Locate the cell with the specified text and output its [x, y] center coordinate. 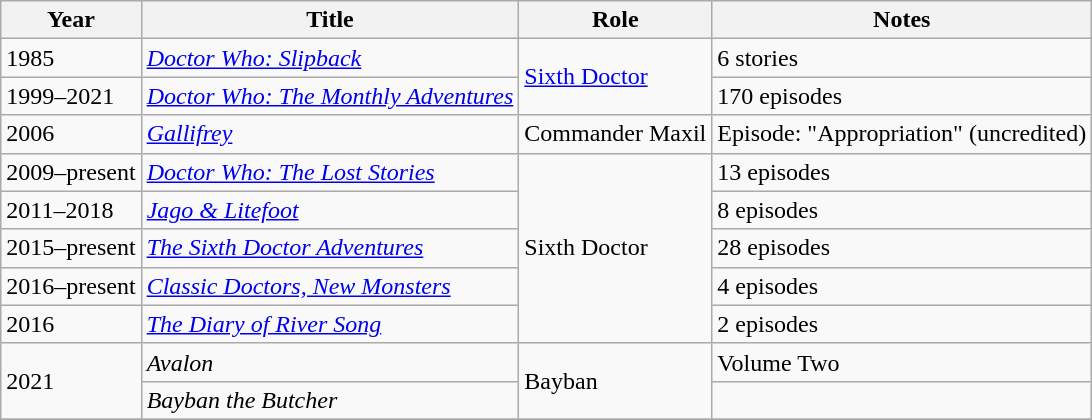
Notes [902, 20]
Gallifrey [330, 134]
1999–2021 [71, 96]
Doctor Who: Slipback [330, 58]
Title [330, 20]
2016–present [71, 286]
2015–present [71, 248]
170 episodes [902, 96]
2006 [71, 134]
13 episodes [902, 172]
2016 [71, 324]
Volume Two [902, 362]
2 episodes [902, 324]
Commander Maxil [616, 134]
2011–2018 [71, 210]
Jago & Litefoot [330, 210]
2021 [71, 381]
Role [616, 20]
1985 [71, 58]
2009–present [71, 172]
4 episodes [902, 286]
Doctor Who: The Monthly Adventures [330, 96]
Bayban [616, 381]
Episode: "Appropriation" (uncredited) [902, 134]
6 stories [902, 58]
Bayban the Butcher [330, 400]
Classic Doctors, New Monsters [330, 286]
The Sixth Doctor Adventures [330, 248]
The Diary of River Song [330, 324]
Avalon [330, 362]
28 episodes [902, 248]
8 episodes [902, 210]
Year [71, 20]
Doctor Who: The Lost Stories [330, 172]
